Search for the cell housing the specified text and yield its (x, y) center coordinate. 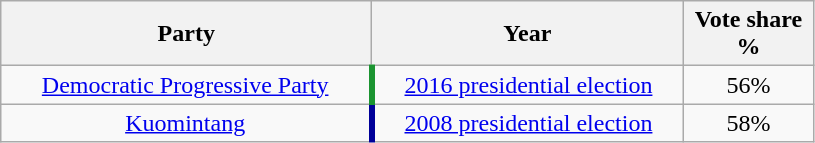
Party (186, 34)
Year (528, 34)
2008 presidential election (528, 123)
58% (748, 123)
2016 presidential election (528, 85)
56% (748, 85)
Democratic Progressive Party (186, 85)
Vote share % (748, 34)
Kuomintang (186, 123)
